Extract the (X, Y) coordinate from the center of the cell holding the provided text.  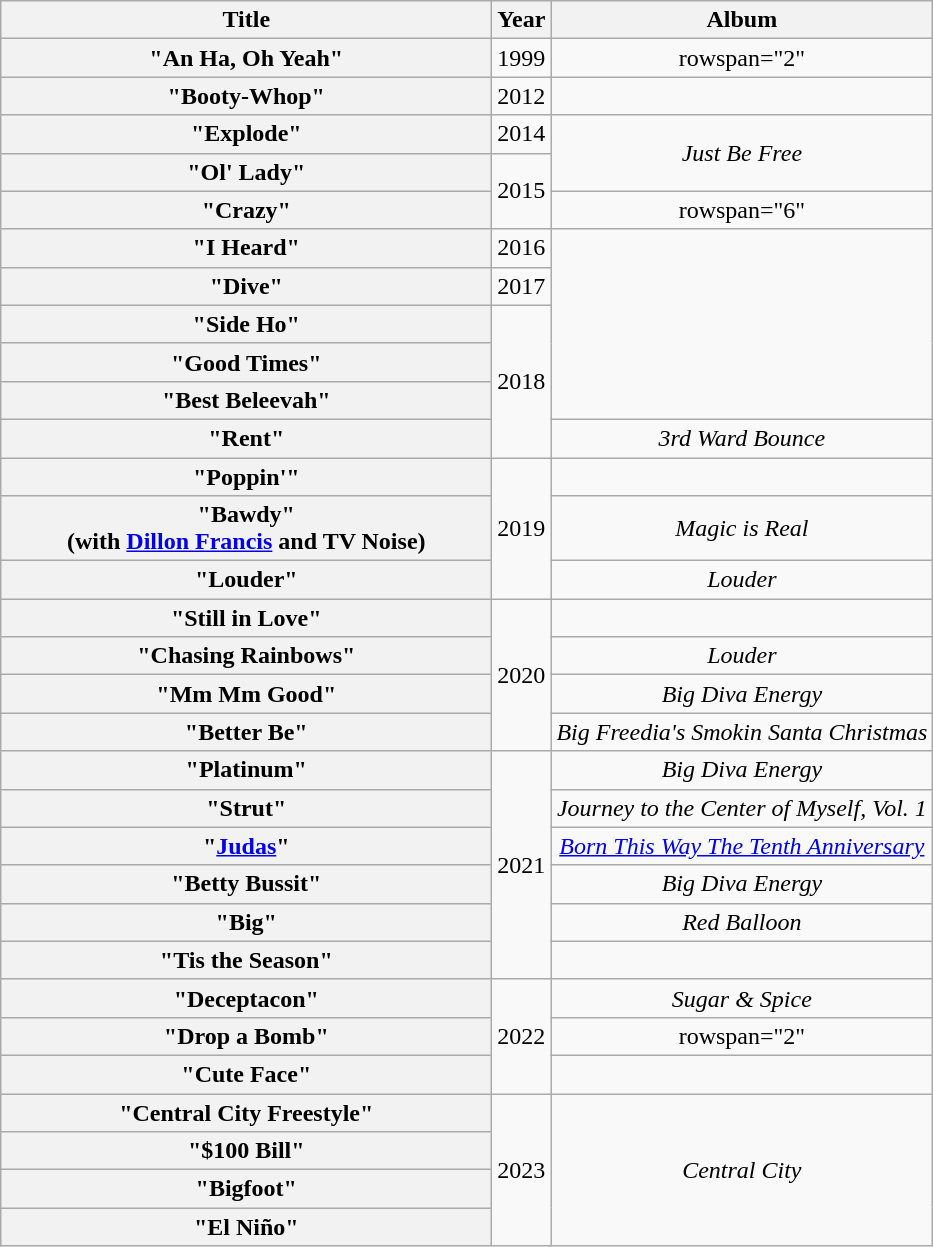
"El Niño" (246, 1227)
"Booty-Whop" (246, 96)
Born This Way The Tenth Anniversary (742, 846)
"Bawdy" (with Dillon Francis and TV Noise) (246, 528)
"Still in Love" (246, 618)
"Rent" (246, 438)
"Platinum" (246, 770)
"An Ha, Oh Yeah" (246, 58)
Album (742, 20)
"Big" (246, 922)
"Cute Face" (246, 1074)
"Side Ho" (246, 324)
"Drop a Bomb" (246, 1036)
"Explode" (246, 134)
"Dive" (246, 286)
Title (246, 20)
"Best Beleevah" (246, 400)
"Better Be" (246, 732)
2021 (522, 865)
"Strut" (246, 808)
Year (522, 20)
Magic is Real (742, 528)
2019 (522, 528)
"Judas" (246, 846)
2023 (522, 1170)
2022 (522, 1036)
2017 (522, 286)
"Central City Freestyle" (246, 1113)
1999 (522, 58)
2020 (522, 675)
Red Balloon (742, 922)
rowspan="6" (742, 210)
2016 (522, 248)
"Mm Mm Good" (246, 694)
"Good Times" (246, 362)
2014 (522, 134)
Just Be Free (742, 153)
"Betty Bussit" (246, 884)
"Tis the Season" (246, 960)
3rd Ward Bounce (742, 438)
"Louder" (246, 580)
"Deceptacon" (246, 998)
Journey to the Center of Myself, Vol. 1 (742, 808)
Big Freedia's Smokin Santa Christmas (742, 732)
"I Heard" (246, 248)
2012 (522, 96)
"Chasing Rainbows" (246, 656)
"$100 Bill" (246, 1151)
"Poppin'" (246, 477)
Central City (742, 1170)
2015 (522, 191)
"Bigfoot" (246, 1189)
2018 (522, 381)
Sugar & Spice (742, 998)
"Crazy" (246, 210)
"Ol' Lady" (246, 172)
